Extract the [X, Y] coordinate from the center of the cell holding the provided text.  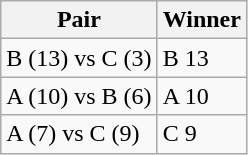
Pair [79, 20]
B (13) vs C (3) [79, 58]
A (10) vs B (6) [79, 96]
C 9 [202, 134]
A 10 [202, 96]
B 13 [202, 58]
Winner [202, 20]
A (7) vs C (9) [79, 134]
